Determine the [x, y] coordinate at the center of the cell enclosing the given text.  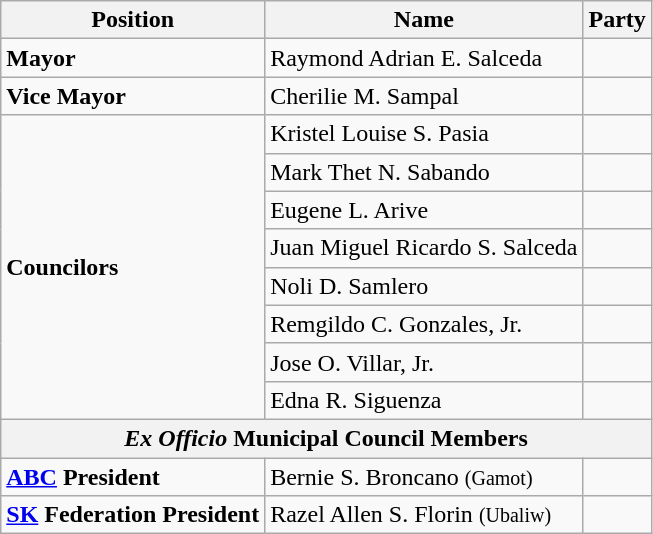
Name [424, 20]
Party [617, 20]
Position [133, 20]
Bernie S. Broncano (Gamot) [424, 477]
Razel Allen S. Florin (Ubaliw) [424, 515]
Mayor [133, 58]
Noli D. Samlero [424, 286]
Edna R. Siguenza [424, 400]
Raymond Adrian E. Salceda [424, 58]
Eugene L. Arive [424, 210]
Ex Officio Municipal Council Members [326, 438]
Vice Mayor [133, 96]
SK Federation President [133, 515]
Jose O. Villar, Jr. [424, 362]
Mark Thet N. Sabando [424, 172]
Remgildo C. Gonzales, Jr. [424, 324]
Juan Miguel Ricardo S. Salceda [424, 248]
Cherilie M. Sampal [424, 96]
Councilors [133, 267]
Kristel Louise S. Pasia [424, 134]
ABC President [133, 477]
